Determine the (X, Y) coordinate at the center of the cell enclosing the given text.  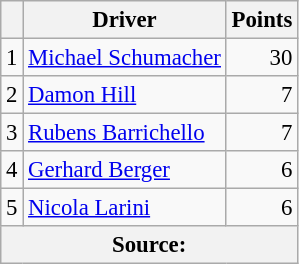
Nicola Larini (125, 208)
Gerhard Berger (125, 170)
4 (12, 170)
5 (12, 208)
Rubens Barrichello (125, 133)
3 (12, 133)
Points (262, 20)
2 (12, 95)
Source: (150, 245)
Michael Schumacher (125, 58)
30 (262, 58)
Driver (125, 20)
1 (12, 58)
Damon Hill (125, 95)
